From the cell containing the given text, extract its center point as (X, Y) coordinate. 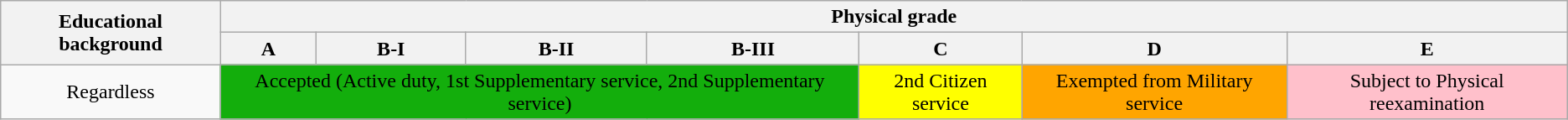
Educational background (111, 33)
A (268, 49)
Regardless (111, 92)
Physical grade (894, 17)
2nd Citizen service (941, 92)
C (941, 49)
Exempted from Military service (1154, 92)
B-III (753, 49)
E (1427, 49)
B-I (390, 49)
Subject to Physical reexamination (1427, 92)
D (1154, 49)
Accepted (Active duty, 1st Supplementary service, 2nd Supplementary service) (539, 92)
B-II (556, 49)
